Detect which cell encompasses the target text, then output its (x, y) center coordinate. 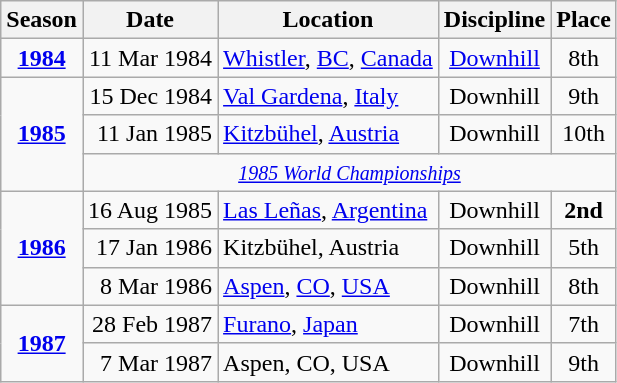
7th (584, 324)
1985 (42, 134)
15 Dec 1984 (150, 96)
1984 (42, 58)
Val Gardena, Italy (328, 96)
1987 (42, 343)
7 Mar 1987 (150, 362)
28 Feb 1987 (150, 324)
10th (584, 134)
16 Aug 1985 (150, 210)
11 Mar 1984 (150, 58)
Place (584, 20)
Discipline (494, 20)
Season (42, 20)
Whistler, BC, Canada (328, 58)
8 Mar 1986 (150, 286)
5th (584, 248)
Location (328, 20)
Furano, Japan (328, 324)
1985 World Championships (349, 172)
1986 (42, 248)
2nd (584, 210)
11 Jan 1985 (150, 134)
17 Jan 1986 (150, 248)
Las Leñas, Argentina (328, 210)
Date (150, 20)
